Extract the [X, Y] coordinate from the center of the cell holding the provided text.  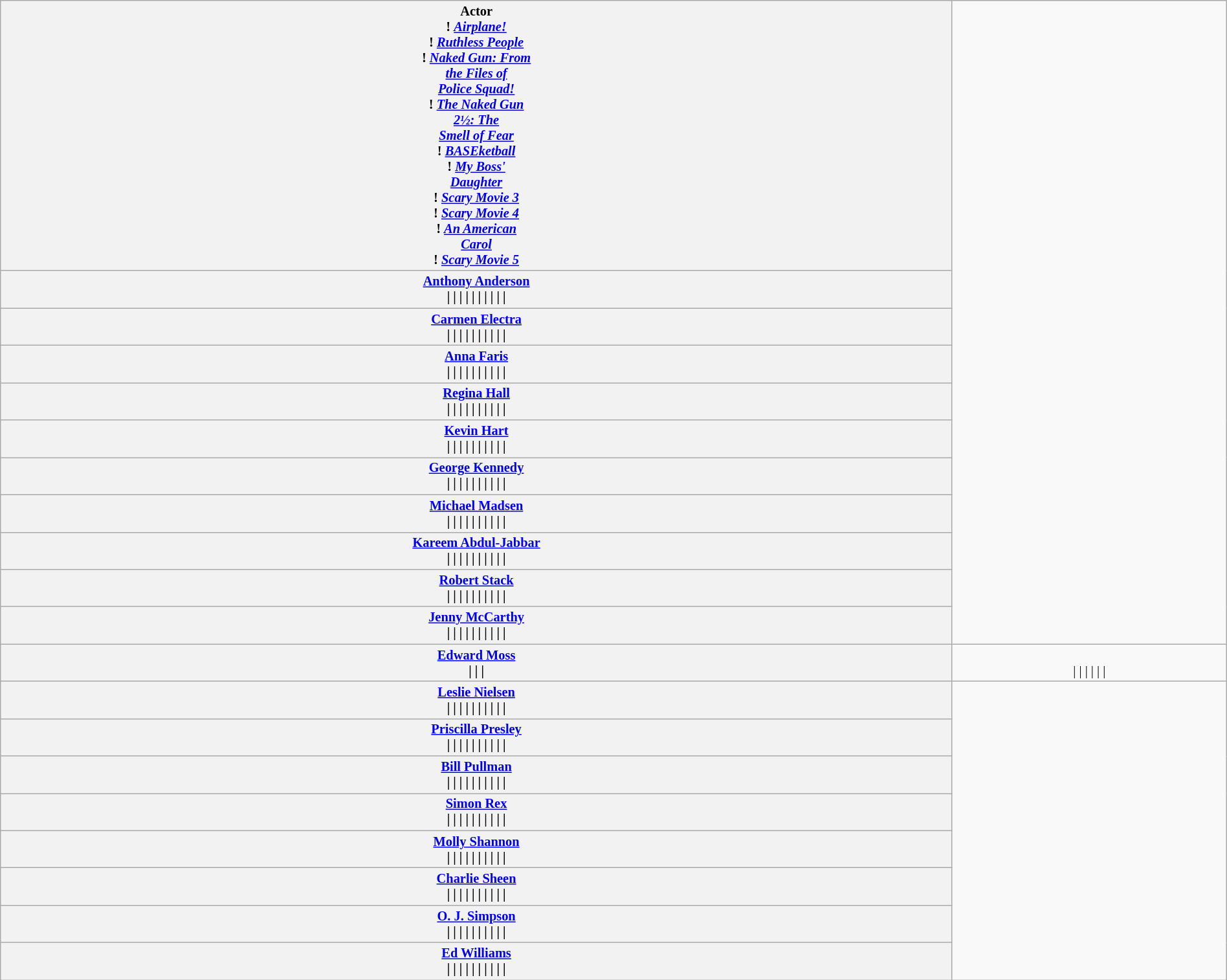
Molly Shannon | | | | | | | | | | [476, 849]
Robert Stack | | | | | | | | | | [476, 588]
| | | | | | [1089, 663]
Edward Moss | | | [476, 663]
George Kennedy | | | | | | | | | | [476, 476]
Simon Rex | | | | | | | | | | [476, 812]
Charlie Sheen | | | | | | | | | | [476, 886]
Priscilla Presley | | | | | | | | | | [476, 737]
Kevin Hart| | | | | | | | | | [476, 439]
Kareem Abdul-Jabbar | | | | | | | | | | [476, 551]
Leslie Nielsen | | | | | | | | | | [476, 700]
O. J. Simpson | | | | | | | | | | [476, 924]
Anthony Anderson | | | | | | | | | | [476, 289]
Michael Madsen | | | | | | | | | | [476, 513]
Ed Williams | | | | | | | | | | [476, 961]
Bill Pullman | | | | | | | | | | [476, 775]
Jenny McCarthy | | | | | | | | | | [476, 625]
Regina Hall | | | | | | | | | | [476, 401]
Carmen Electra | | | | | | | | | | [476, 327]
Anna Faris | | | | | | | | | | [476, 364]
